Locate the cell with the specified text and output its [x, y] center coordinate. 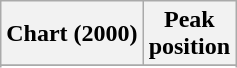
Peakposition [189, 34]
Chart (2000) [72, 34]
